Locate the cell with the specified text and output its [x, y] center coordinate. 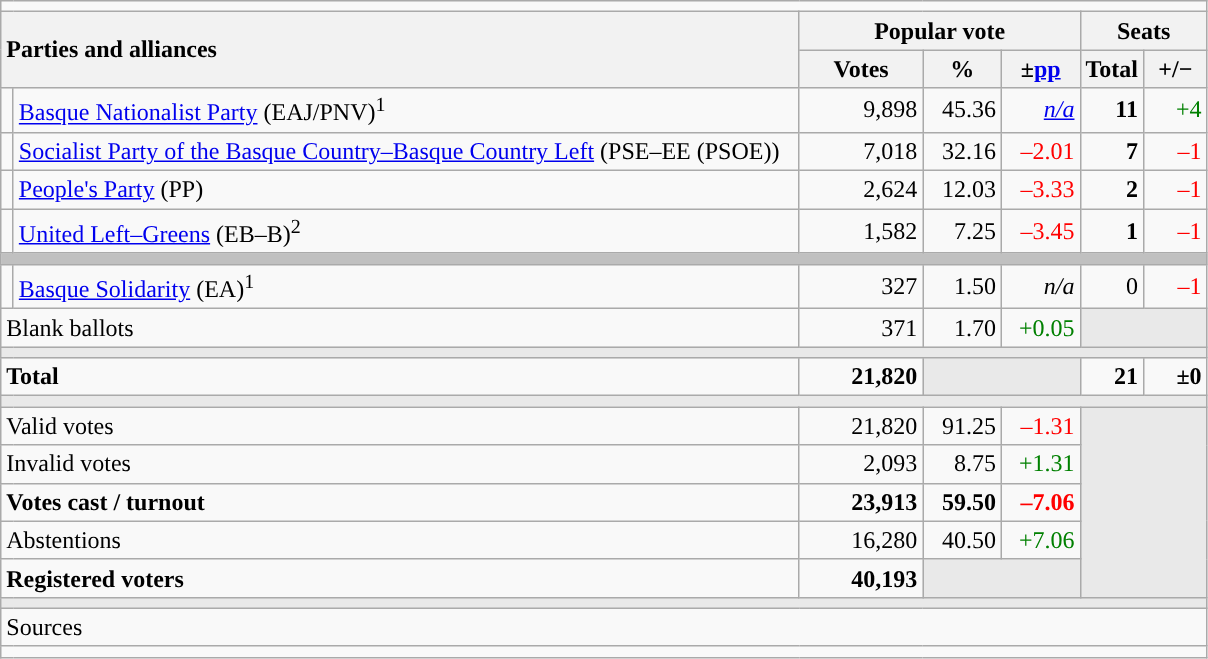
11 [1112, 110]
% [962, 69]
59.50 [962, 502]
Parties and alliances [400, 50]
Seats [1144, 31]
Valid votes [400, 426]
+4 [1176, 110]
1 [1112, 232]
Registered voters [400, 578]
2,624 [861, 190]
±0 [1176, 377]
7.25 [962, 232]
Popular vote [940, 31]
2,093 [861, 464]
32.16 [962, 151]
40.50 [962, 540]
7,018 [861, 151]
Invalid votes [400, 464]
+1.31 [1040, 464]
Blank ballots [400, 328]
21 [1112, 377]
40,193 [861, 578]
Votes cast / turnout [400, 502]
45.36 [962, 110]
Basque Solidarity (EA)1 [406, 286]
–3.45 [1040, 232]
+7.06 [1040, 540]
371 [861, 328]
–7.06 [1040, 502]
0 [1112, 286]
–3.33 [1040, 190]
–2.01 [1040, 151]
12.03 [962, 190]
1.50 [962, 286]
2 [1112, 190]
91.25 [962, 426]
People's Party (PP) [406, 190]
1.70 [962, 328]
23,913 [861, 502]
±pp [1040, 69]
+/− [1176, 69]
9,898 [861, 110]
Abstentions [400, 540]
Socialist Party of the Basque Country–Basque Country Left (PSE–EE (PSOE)) [406, 151]
8.75 [962, 464]
16,280 [861, 540]
327 [861, 286]
United Left–Greens (EB–B)2 [406, 232]
–1.31 [1040, 426]
Sources [604, 627]
+0.05 [1040, 328]
1,582 [861, 232]
Votes [861, 69]
7 [1112, 151]
Basque Nationalist Party (EAJ/PNV)1 [406, 110]
